Extract the [X, Y] coordinate from the center of the cell holding the provided text.  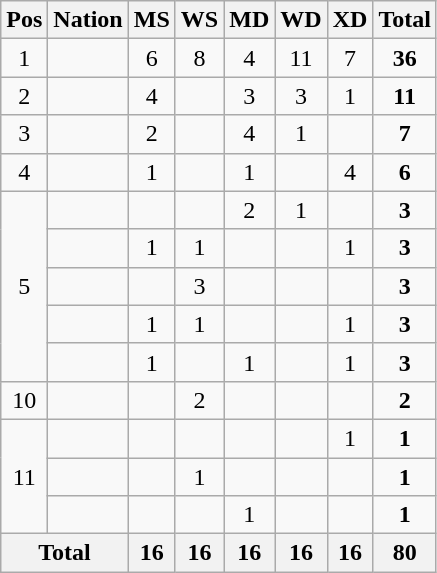
10 [24, 400]
XD [350, 20]
8 [199, 58]
5 [24, 286]
MD [250, 20]
WS [199, 20]
Nation [88, 20]
36 [405, 58]
MS [152, 20]
WD [301, 20]
Pos [24, 20]
80 [405, 553]
